For the text-containing cell, return its midpoint in [X, Y] coordinate format. 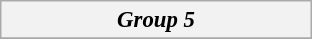
Group 5 [156, 20]
